From the cell containing the given text, extract its center point as (X, Y) coordinate. 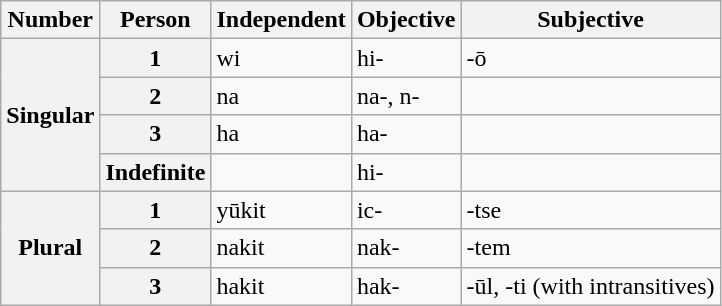
ha (281, 134)
hakit (281, 286)
na (281, 96)
Subjective (590, 20)
Person (156, 20)
wi (281, 58)
Singular (50, 115)
Independent (281, 20)
nak- (406, 248)
yūkit (281, 210)
na-, n- (406, 96)
ha- (406, 134)
-ūl, -ti (with intransitives) (590, 286)
hak- (406, 286)
Number (50, 20)
-ō (590, 58)
-tse (590, 210)
nakit (281, 248)
Plural (50, 248)
Indefinite (156, 172)
Objective (406, 20)
-tem (590, 248)
ic- (406, 210)
